For the text-containing cell, return its midpoint in (x, y) coordinate format. 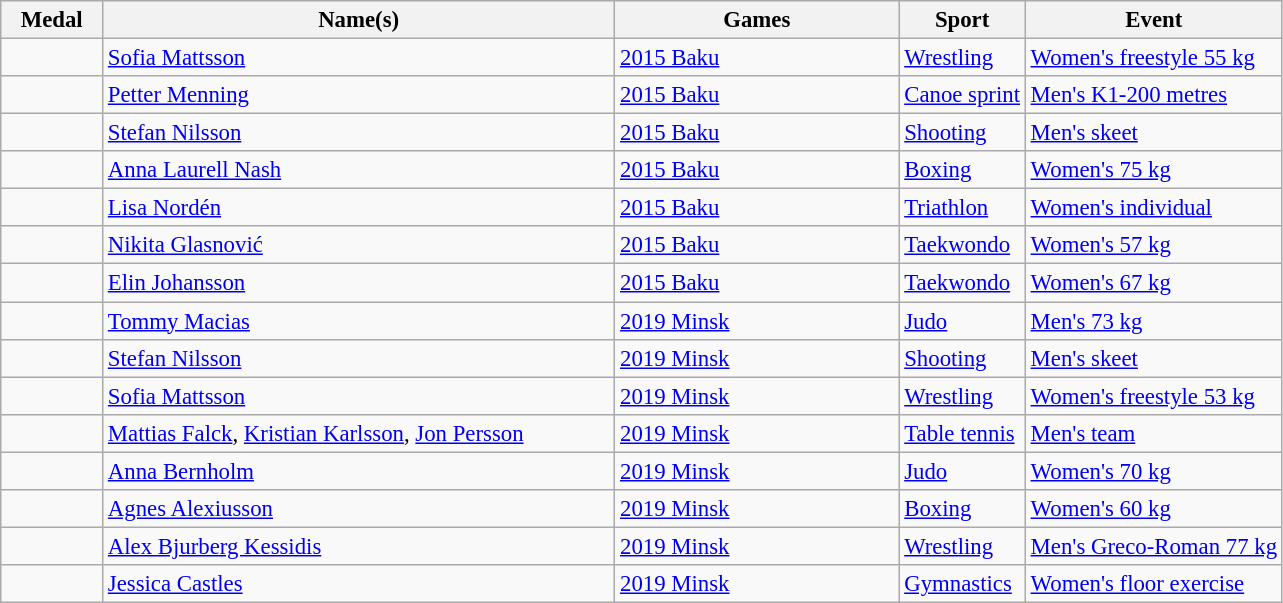
Jessica Castles (359, 584)
Games (757, 20)
Women's individual (1154, 208)
Name(s) (359, 20)
Anna Laurell Nash (359, 170)
Men's team (1154, 433)
Men's Greco-Roman 77 kg (1154, 546)
Table tennis (962, 433)
Tommy Macias (359, 321)
Lisa Nordén (359, 208)
Women's freestyle 55 kg (1154, 58)
Women's floor exercise (1154, 584)
Women's 60 kg (1154, 509)
Women's freestyle 53 kg (1154, 396)
Petter Menning (359, 95)
Women's 75 kg (1154, 170)
Anna Bernholm (359, 471)
Event (1154, 20)
Medal (52, 20)
Canoe sprint (962, 95)
Triathlon (962, 208)
Alex Bjurberg Kessidis (359, 546)
Sport (962, 20)
Nikita Glasnović (359, 245)
Men's 73 kg (1154, 321)
Agnes Alexiusson (359, 509)
Gymnastics (962, 584)
Elin Johansson (359, 283)
Women's 67 kg (1154, 283)
Men's K1-200 metres (1154, 95)
Women's 57 kg (1154, 245)
Women's 70 kg (1154, 471)
Mattias Falck, Kristian Karlsson, Jon Persson (359, 433)
